Determine the (x, y) coordinate at the center of the cell enclosing the given text.  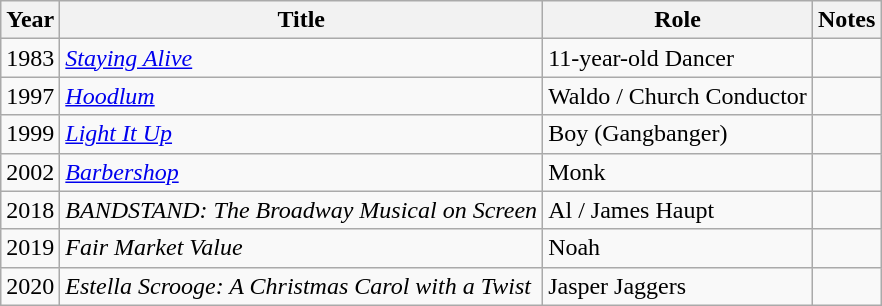
Staying Alive (302, 58)
2020 (30, 286)
Notes (846, 20)
Estella Scrooge: A Christmas Carol with a Twist (302, 286)
Jasper Jaggers (678, 286)
Hoodlum (302, 96)
Boy (Gangbanger) (678, 134)
2019 (30, 248)
1997 (30, 96)
Waldo / Church Conductor (678, 96)
1999 (30, 134)
BANDSTAND: The Broadway Musical on Screen (302, 210)
Title (302, 20)
Barbershop (302, 172)
Year (30, 20)
Al / James Haupt (678, 210)
11-year-old Dancer (678, 58)
Light It Up (302, 134)
2002 (30, 172)
Role (678, 20)
2018 (30, 210)
1983 (30, 58)
Fair Market Value (302, 248)
Noah (678, 248)
Monk (678, 172)
